Extract the [x, y] coordinate from the center of the cell holding the provided text.  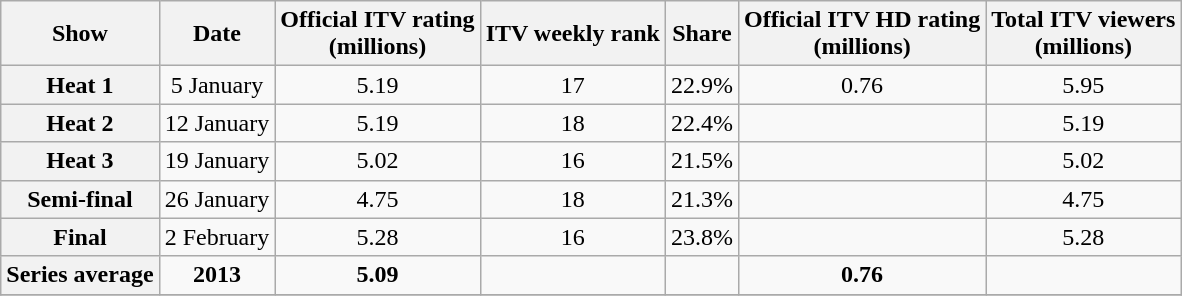
2 February [217, 237]
Semi-final [80, 199]
5 January [217, 85]
Official ITV rating(millions) [378, 34]
21.3% [702, 199]
12 January [217, 123]
Heat 3 [80, 161]
17 [572, 85]
Share [702, 34]
5.95 [1084, 85]
5.09 [378, 275]
22.4% [702, 123]
22.9% [702, 85]
19 January [217, 161]
23.8% [702, 237]
2013 [217, 275]
ITV weekly rank [572, 34]
Total ITV viewers(millions) [1084, 34]
26 January [217, 199]
Heat 2 [80, 123]
Heat 1 [80, 85]
Date [217, 34]
Series average [80, 275]
Final [80, 237]
21.5% [702, 161]
Official ITV HD rating(millions) [862, 34]
Show [80, 34]
